Return (x, y) of the center of cell containing provided text 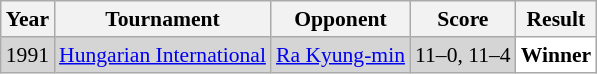
Tournament (162, 19)
Year (28, 19)
Ra Kyung-min (340, 55)
11–0, 11–4 (463, 55)
Winner (556, 55)
Score (463, 19)
1991 (28, 55)
Opponent (340, 19)
Hungarian International (162, 55)
Result (556, 19)
